Extract the [X, Y] coordinate from the center of the cell holding the provided text.  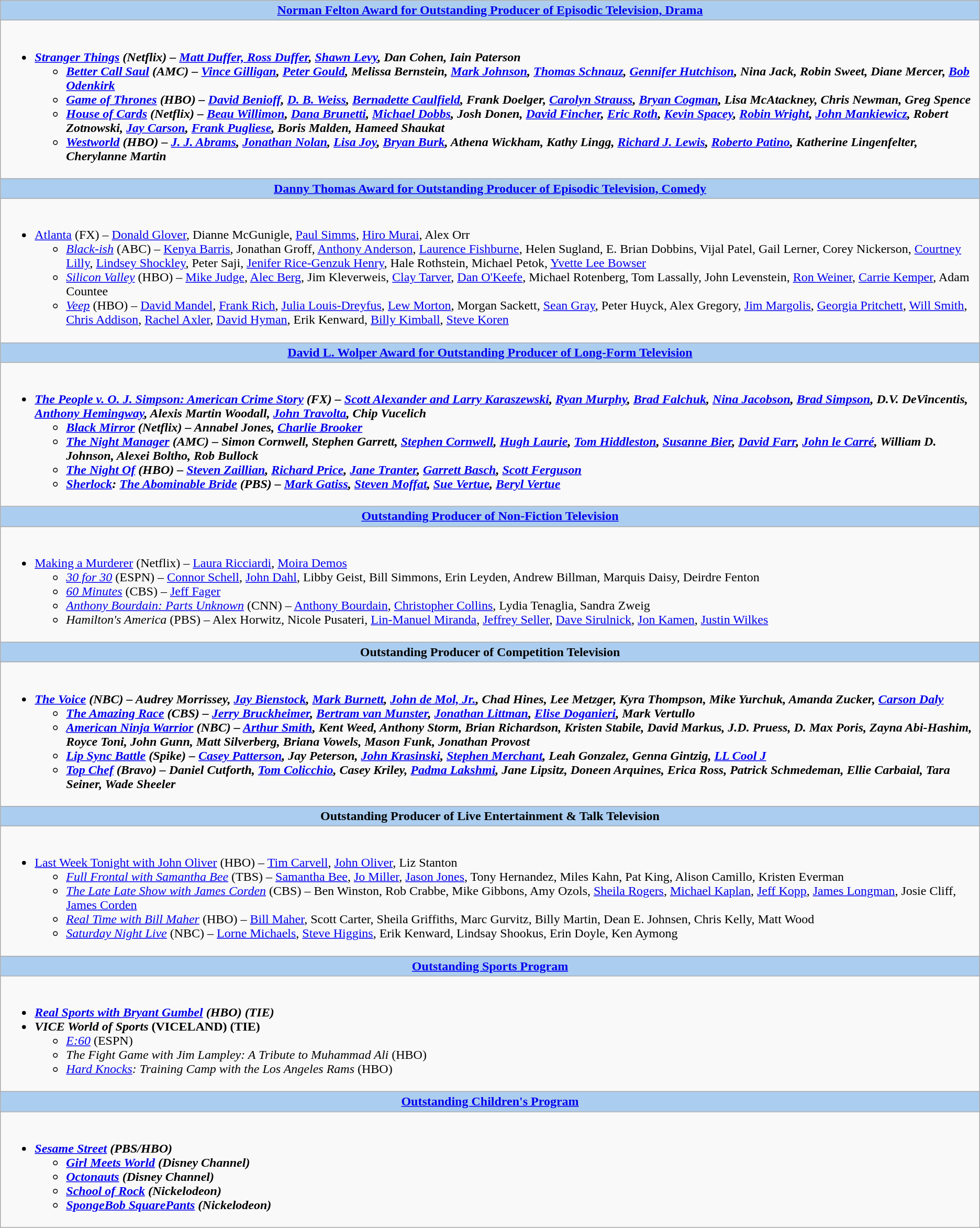
Norman Felton Award for Outstanding Producer of Episodic Television, Drama [490, 10]
Outstanding Children's Program [490, 1102]
Outstanding Producer of Competition Television [490, 652]
Danny Thomas Award for Outstanding Producer of Episodic Television, Comedy [490, 189]
Outstanding Sports Program [490, 966]
Sesame Street (PBS/HBO)Girl Meets World (Disney Channel)Octonauts (Disney Channel)School of Rock (Nickelodeon)SpongeBob SquarePants (Nickelodeon) [490, 1170]
David L. Wolper Award for Outstanding Producer of Long-Form Television [490, 352]
Outstanding Producer of Live Entertainment & Talk Television [490, 816]
Outstanding Producer of Non-Fiction Television [490, 516]
